Locate the cell with the specified text and output its (x, y) center coordinate. 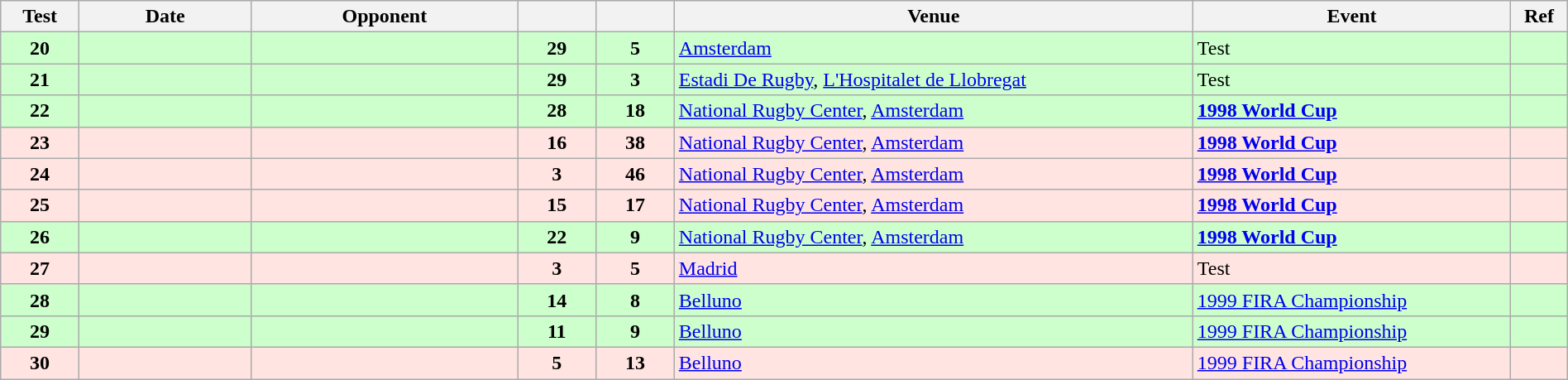
21 (40, 79)
15 (557, 205)
38 (635, 142)
27 (40, 268)
Madrid (933, 268)
17 (635, 205)
Event (1351, 17)
46 (635, 174)
13 (635, 363)
Estadi De Rugby, L'Hospitalet de Llobregat (933, 79)
Date (165, 17)
Amsterdam (933, 48)
11 (557, 331)
Ref (1539, 17)
26 (40, 237)
Venue (933, 17)
23 (40, 142)
14 (557, 300)
24 (40, 174)
16 (557, 142)
18 (635, 111)
30 (40, 363)
25 (40, 205)
Opponent (385, 17)
20 (40, 48)
8 (635, 300)
